Find where the given text appears and provide that cell's center as (x, y) coordinate. 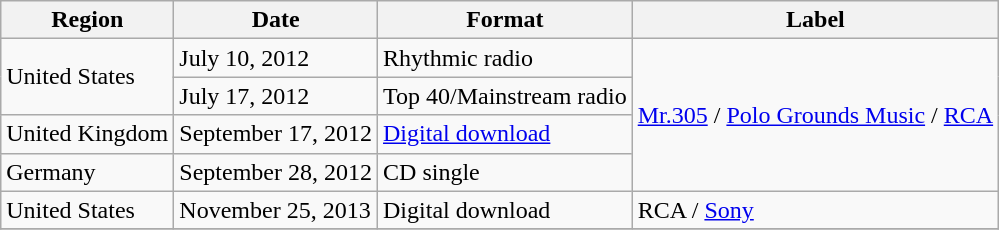
Top 40/Mainstream radio (506, 96)
Format (506, 20)
United Kingdom (88, 134)
Germany (88, 172)
Rhythmic radio (506, 58)
Mr.305 / Polo Grounds Music / RCA (815, 115)
November 25, 2013 (276, 210)
Date (276, 20)
RCA / Sony (815, 210)
September 17, 2012 (276, 134)
CD single (506, 172)
July 10, 2012 (276, 58)
Label (815, 20)
September 28, 2012 (276, 172)
July 17, 2012 (276, 96)
Region (88, 20)
